Scan for the cell matching the given text and deliver its (x, y) coordinate at center. 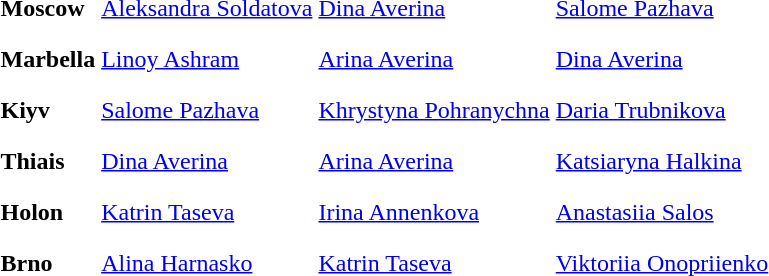
Irina Annenkova (434, 212)
Dina Averina (207, 161)
Salome Pazhava (207, 110)
Khrystyna Pohranychna (434, 110)
Katrin Taseva (207, 212)
Linoy Ashram (207, 59)
